Extract the (x, y) coordinate from the center of the cell holding the provided text.  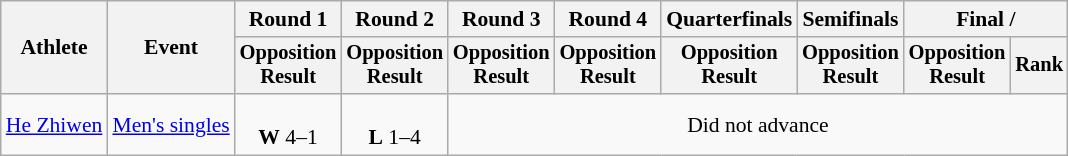
Men's singles (170, 124)
Round 4 (608, 19)
W 4–1 (288, 124)
Quarterfinals (729, 19)
Semifinals (850, 19)
Round 2 (394, 19)
Rank (1039, 66)
Athlete (54, 48)
Final / (986, 19)
Round 1 (288, 19)
Did not advance (758, 124)
Event (170, 48)
L 1–4 (394, 124)
He Zhiwen (54, 124)
Round 3 (502, 19)
